Provide the [X, Y] coordinate of the cell's center where the given text is located.  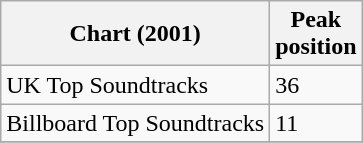
Peakposition [316, 34]
36 [316, 85]
Billboard Top Soundtracks [136, 123]
UK Top Soundtracks [136, 85]
11 [316, 123]
Chart (2001) [136, 34]
